Identify which cell holds the provided text, then report its [X, Y] central coordinate. 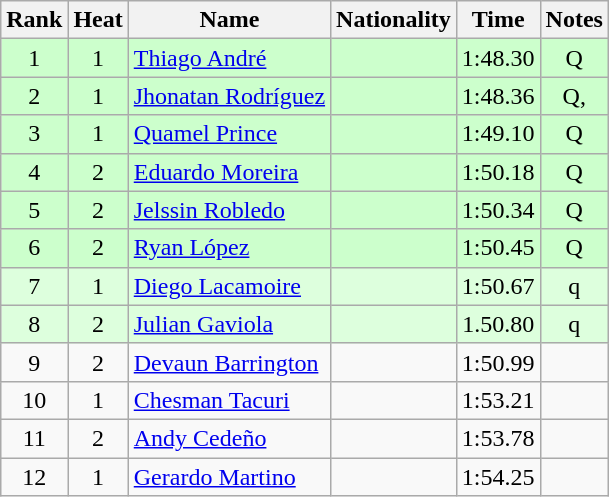
9 [34, 362]
1:54.25 [498, 477]
3 [34, 134]
7 [34, 286]
Time [498, 20]
Devaun Barrington [229, 362]
Notes [574, 20]
Nationality [394, 20]
1:50.18 [498, 172]
Quamel Prince [229, 134]
4 [34, 172]
1:48.36 [498, 96]
1:53.21 [498, 400]
Diego Lacamoire [229, 286]
1:50.45 [498, 248]
Thiago André [229, 58]
1.50.80 [498, 324]
Andy Cedeño [229, 438]
1:48.30 [498, 58]
Chesman Tacuri [229, 400]
Jelssin Robledo [229, 210]
Q, [574, 96]
11 [34, 438]
Jhonatan Rodríguez [229, 96]
1:50.67 [498, 286]
10 [34, 400]
Heat [98, 20]
Name [229, 20]
Rank [34, 20]
1:50.34 [498, 210]
Julian Gaviola [229, 324]
5 [34, 210]
1:49.10 [498, 134]
Gerardo Martino [229, 477]
Ryan López [229, 248]
6 [34, 248]
12 [34, 477]
Eduardo Moreira [229, 172]
1:53.78 [498, 438]
8 [34, 324]
1:50.99 [498, 362]
